Identify which cell holds the provided text, then report its (x, y) central coordinate. 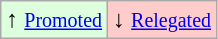
↓ Relegated (162, 20)
↑ Promoted (54, 20)
